Determine the (X, Y) coordinate at the center of the cell enclosing the given text.  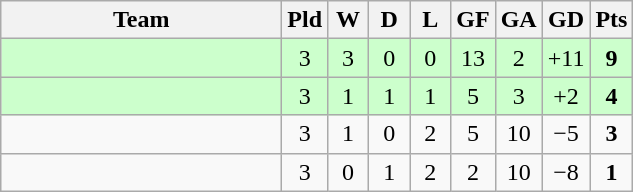
−5 (566, 134)
GF (473, 20)
Team (142, 20)
Pld (305, 20)
4 (612, 96)
GD (566, 20)
L (430, 20)
+2 (566, 96)
D (390, 20)
Pts (612, 20)
9 (612, 58)
+11 (566, 58)
GA (518, 20)
13 (473, 58)
−8 (566, 172)
W (348, 20)
